Pinpoint the cell where the given text exists, returning its (x, y) midpoint coordinate. 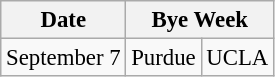
Purdue (164, 58)
September 7 (64, 58)
UCLA (238, 58)
Date (64, 20)
Bye Week (200, 20)
